Provide the [x, y] coordinate of the cell's center where the given text is located.  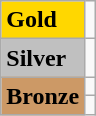
Bronze [43, 96]
Gold [43, 20]
Silver [43, 58]
